Pinpoint the cell where the given text exists, returning its [X, Y] midpoint coordinate. 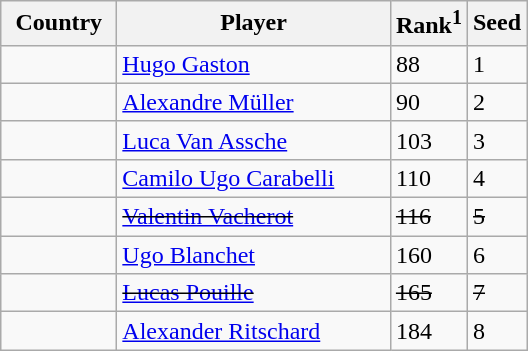
5 [496, 217]
Seed [496, 24]
6 [496, 255]
4 [496, 178]
1 [496, 64]
116 [428, 217]
165 [428, 293]
Player [254, 24]
Alexandre Müller [254, 102]
90 [428, 102]
3 [496, 140]
Luca Van Assche [254, 140]
160 [428, 255]
Country [59, 24]
Valentin Vacherot [254, 217]
110 [428, 178]
Alexander Ritschard [254, 331]
Ugo Blanchet [254, 255]
184 [428, 331]
7 [496, 293]
Rank1 [428, 24]
88 [428, 64]
Camilo Ugo Carabelli [254, 178]
Hugo Gaston [254, 64]
103 [428, 140]
Lucas Pouille [254, 293]
8 [496, 331]
2 [496, 102]
